Output the (X, Y) coordinate of the center of the cell containing the given text.  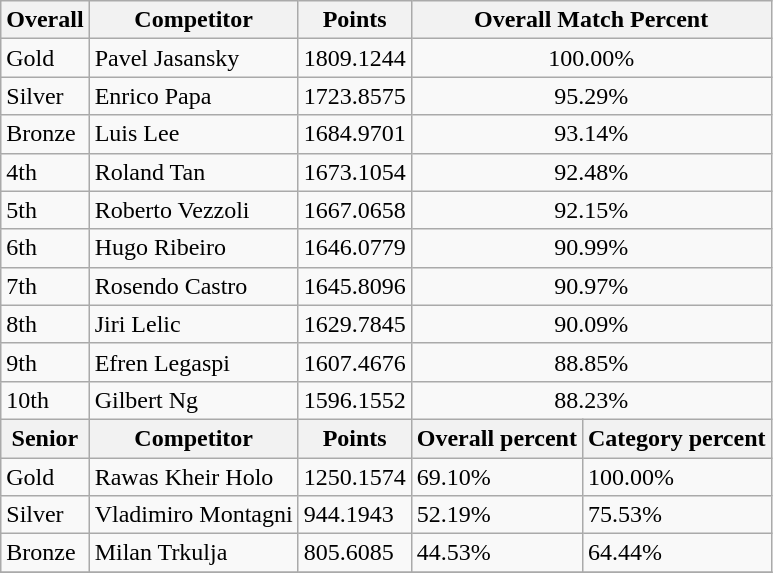
52.19% (496, 515)
88.23% (591, 400)
Milan Trkulja (194, 553)
1809.1244 (354, 58)
Rawas Kheir Holo (194, 477)
92.48% (591, 172)
Rosendo Castro (194, 286)
1684.9701 (354, 134)
1667.0658 (354, 210)
Overall Match Percent (591, 20)
Roland Tan (194, 172)
Efren Legaspi (194, 362)
4th (45, 172)
64.44% (676, 553)
69.10% (496, 477)
8th (45, 324)
Roberto Vezzoli (194, 210)
805.6085 (354, 553)
1596.1552 (354, 400)
944.1943 (354, 515)
1629.7845 (354, 324)
1673.1054 (354, 172)
10th (45, 400)
Gilbert Ng (194, 400)
1646.0779 (354, 248)
Category percent (676, 438)
Luis Lee (194, 134)
Enrico Papa (194, 96)
5th (45, 210)
93.14% (591, 134)
Senior (45, 438)
90.09% (591, 324)
Hugo Ribeiro (194, 248)
7th (45, 286)
Vladimiro Montagni (194, 515)
90.97% (591, 286)
6th (45, 248)
88.85% (591, 362)
44.53% (496, 553)
90.99% (591, 248)
95.29% (591, 96)
Pavel Jasansky (194, 58)
Jiri Lelic (194, 324)
1723.8575 (354, 96)
75.53% (676, 515)
9th (45, 362)
1607.4676 (354, 362)
1645.8096 (354, 286)
Overall percent (496, 438)
92.15% (591, 210)
1250.1574 (354, 477)
Overall (45, 20)
